Provide the [x, y] coordinate of the cell's center where the given text is located.  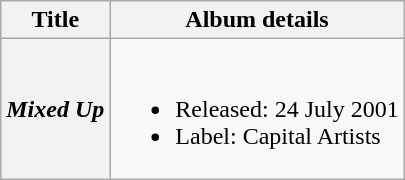
Title [56, 20]
Album details [257, 20]
Released: 24 July 2001Label: Capital Artists [257, 109]
Mixed Up [56, 109]
